Pinpoint the cell where the given text exists, returning its [x, y] midpoint coordinate. 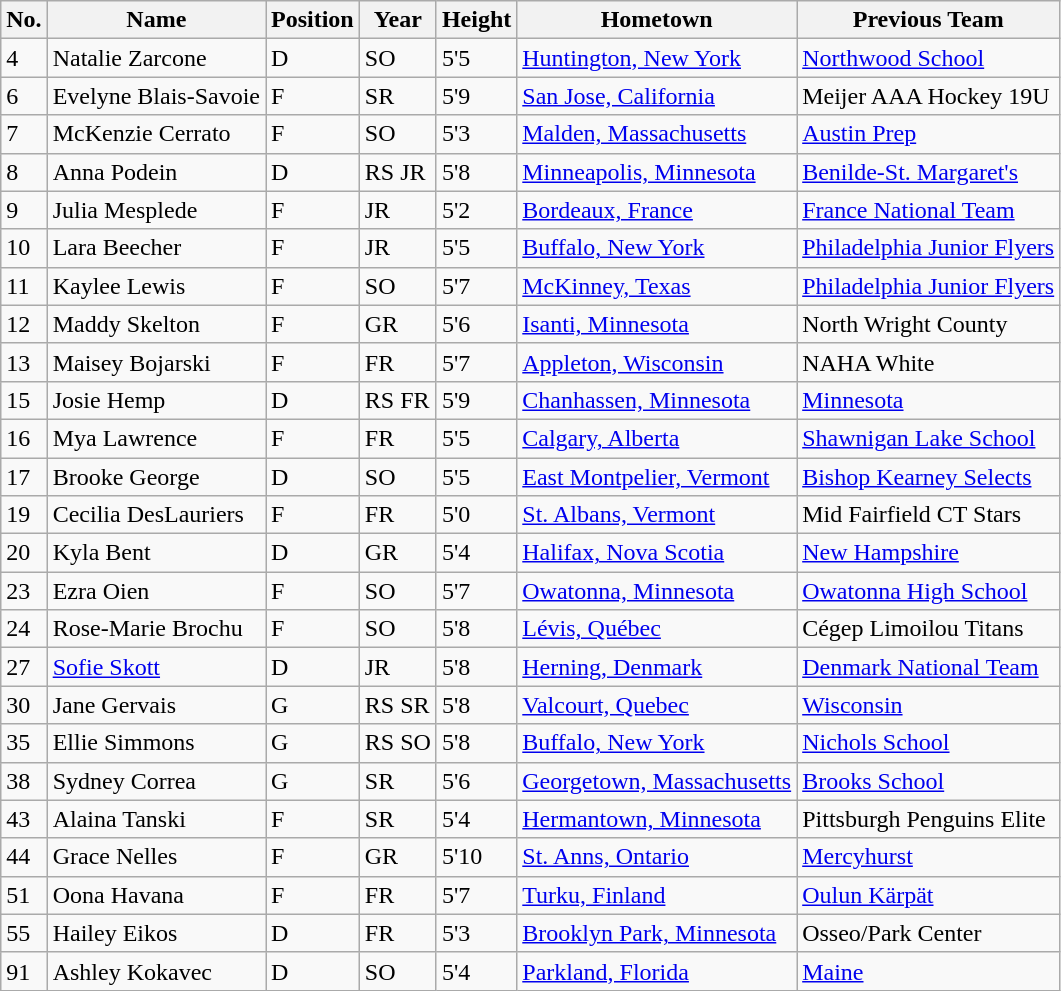
Minneapolis, Minnesota [657, 172]
Ellie Simmons [156, 743]
Owatonna, Minnesota [657, 591]
Lara Beecher [156, 248]
Valcourt, Quebec [657, 705]
Herning, Denmark [657, 667]
RS SR [398, 705]
Jane Gervais [156, 705]
Previous Team [928, 20]
Lévis, Québec [657, 629]
Mid Fairfield CT Stars [928, 515]
Hermantown, Minnesota [657, 819]
Sofie Skott [156, 667]
Mercyhurst [928, 857]
9 [24, 210]
44 [24, 857]
NAHA White [928, 362]
Rose-Marie Brochu [156, 629]
Natalie Zarcone [156, 58]
No. [24, 20]
35 [24, 743]
Height [476, 20]
Georgetown, Massachusetts [657, 781]
Hailey Eikos [156, 933]
RS SO [398, 743]
Nichols School [928, 743]
Northwood School [928, 58]
St. Anns, Ontario [657, 857]
St. Albans, Vermont [657, 515]
Brooklyn Park, Minnesota [657, 933]
Meijer AAA Hockey 19U [928, 96]
Bishop Kearney Selects [928, 477]
51 [24, 895]
Maine [928, 971]
Minnesota [928, 400]
15 [24, 400]
Oulun Kärpät [928, 895]
10 [24, 248]
Ashley Kokavec [156, 971]
RS FR [398, 400]
Maddy Skelton [156, 324]
Calgary, Alberta [657, 438]
Mya Lawrence [156, 438]
Cecilia DesLauriers [156, 515]
4 [24, 58]
Turku, Finland [657, 895]
12 [24, 324]
Kyla Bent [156, 553]
Year [398, 20]
Brooke George [156, 477]
Isanti, Minnesota [657, 324]
Denmark National Team [928, 667]
17 [24, 477]
Pittsburgh Penguins Elite [928, 819]
McKenzie Cerrato [156, 134]
North Wright County [928, 324]
Oona Havana [156, 895]
Maisey Bojarski [156, 362]
New Hampshire [928, 553]
38 [24, 781]
Hometown [657, 20]
East Montpelier, Vermont [657, 477]
20 [24, 553]
Malden, Massachusetts [657, 134]
8 [24, 172]
Josie Hemp [156, 400]
5'10 [476, 857]
Anna Podein [156, 172]
7 [24, 134]
France National Team [928, 210]
San Jose, California [657, 96]
Austin Prep [928, 134]
30 [24, 705]
Appleton, Wisconsin [657, 362]
Huntington, New York [657, 58]
Bordeaux, France [657, 210]
Alaina Tanski [156, 819]
Sydney Correa [156, 781]
Name [156, 20]
55 [24, 933]
19 [24, 515]
27 [24, 667]
24 [24, 629]
Brooks School [928, 781]
6 [24, 96]
Halifax, Nova Scotia [657, 553]
Parkland, Florida [657, 971]
Osseo/Park Center [928, 933]
Julia Mesplede [156, 210]
23 [24, 591]
Benilde-St. Margaret's [928, 172]
16 [24, 438]
91 [24, 971]
Chanhassen, Minnesota [657, 400]
Kaylee Lewis [156, 286]
Ezra Oien [156, 591]
McKinney, Texas [657, 286]
Owatonna High School [928, 591]
RS JR [398, 172]
Position [313, 20]
11 [24, 286]
5'0 [476, 515]
Wisconsin [928, 705]
Grace Nelles [156, 857]
Evelyne Blais-Savoie [156, 96]
5'2 [476, 210]
Cégep Limoilou Titans [928, 629]
43 [24, 819]
13 [24, 362]
Shawnigan Lake School [928, 438]
